For the text-containing cell, return its midpoint in [X, Y] coordinate format. 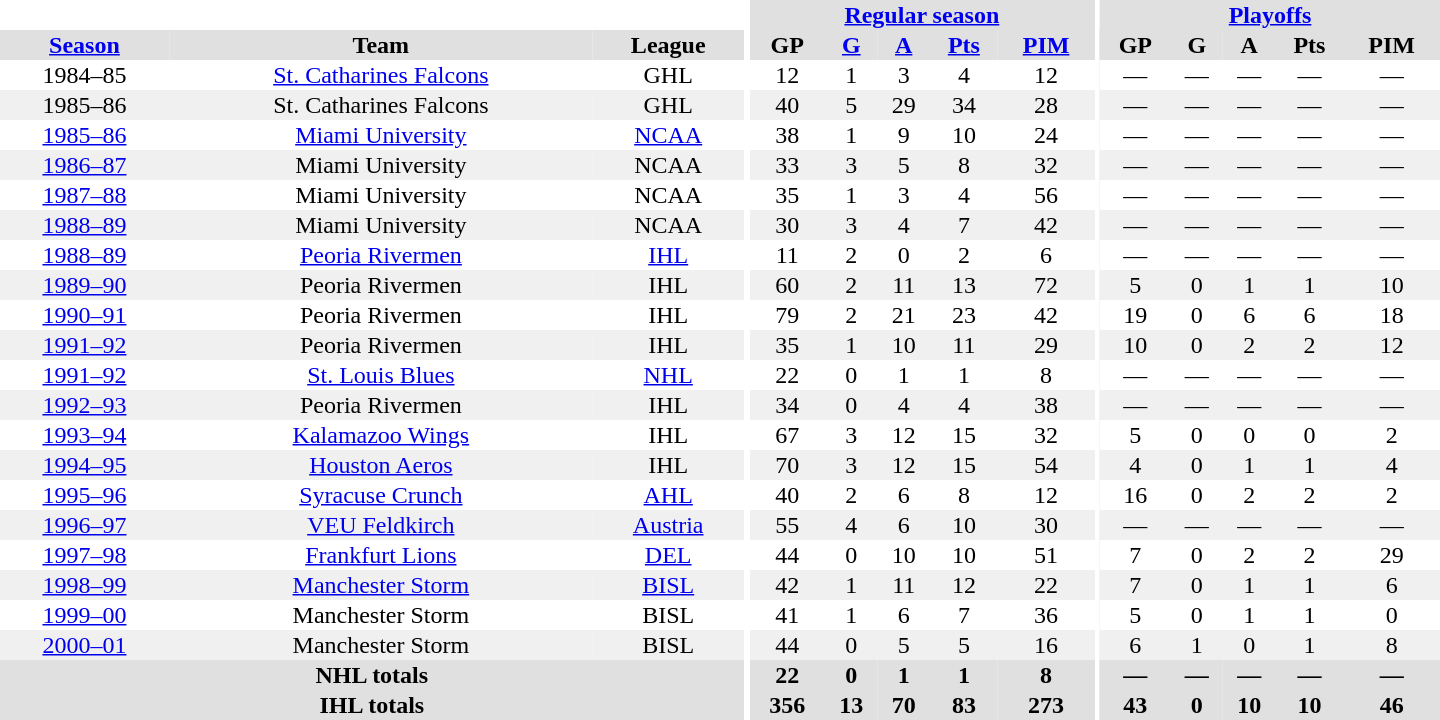
1990–91 [84, 315]
9 [904, 135]
2000–01 [84, 645]
1994–95 [84, 465]
21 [904, 315]
72 [1046, 285]
AHL [668, 495]
46 [1392, 705]
33 [787, 165]
VEU Feldkirch [381, 525]
1996–97 [84, 525]
1998–99 [84, 585]
51 [1046, 555]
Austria [668, 525]
League [668, 45]
55 [787, 525]
23 [964, 315]
54 [1046, 465]
43 [1136, 705]
79 [787, 315]
1992–93 [84, 405]
41 [787, 615]
24 [1046, 135]
83 [964, 705]
Houston Aeros [381, 465]
Playoffs [1270, 15]
356 [787, 705]
1997–98 [84, 555]
1999–00 [84, 615]
1984–85 [84, 75]
1989–90 [84, 285]
Team [381, 45]
1993–94 [84, 435]
Season [84, 45]
19 [1136, 315]
1987–88 [84, 195]
DEL [668, 555]
Regular season [922, 15]
Syracuse Crunch [381, 495]
Frankfurt Lions [381, 555]
60 [787, 285]
NHL totals [372, 675]
1986–87 [84, 165]
273 [1046, 705]
18 [1392, 315]
56 [1046, 195]
St. Louis Blues [381, 375]
NHL [668, 375]
36 [1046, 615]
28 [1046, 105]
IHL totals [372, 705]
67 [787, 435]
1995–96 [84, 495]
Kalamazoo Wings [381, 435]
